Return the [x, y] coordinate for the center point of the cell that contains the specified text.  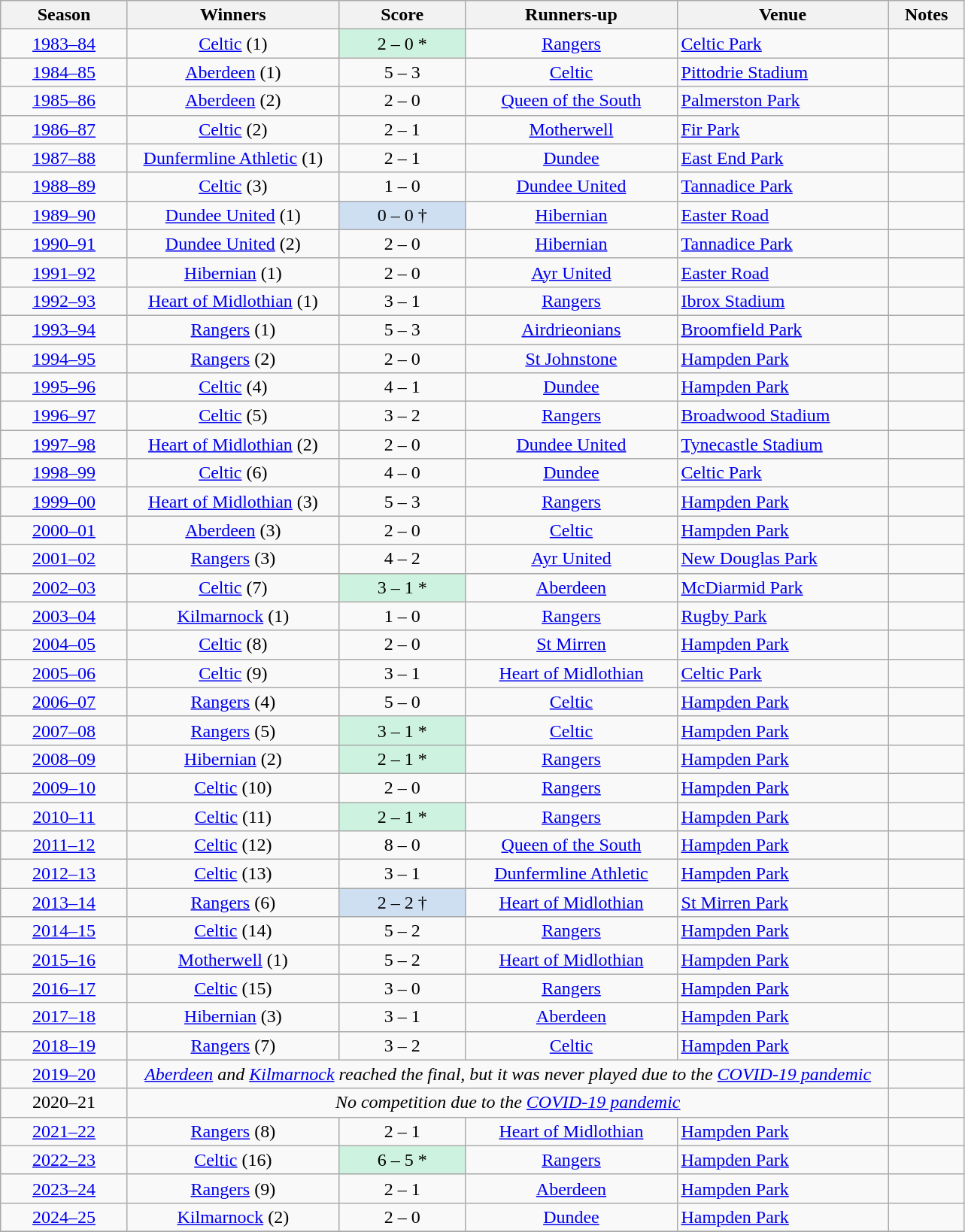
2003–04 [65, 616]
Hibernian (2) [233, 759]
2017–18 [65, 1017]
Heart of Midlothian (1) [233, 301]
2007–08 [65, 730]
2016–17 [65, 988]
Motherwell (1) [233, 960]
2014–15 [65, 931]
2009–10 [65, 787]
2 – 0 * [402, 44]
Motherwell [572, 129]
2018–19 [65, 1045]
1997–98 [65, 445]
Score [402, 15]
Broomfield Park [782, 329]
Celtic (2) [233, 129]
Celtic (16) [233, 1160]
Rangers (8) [233, 1131]
Rangers (1) [233, 329]
2005–06 [65, 673]
1984–85 [65, 72]
Celtic (8) [233, 645]
Celtic (3) [233, 187]
Celtic (11) [233, 816]
Celtic (9) [233, 673]
Rangers (9) [233, 1188]
Kilmarnock (1) [233, 616]
Kilmarnock (2) [233, 1217]
Aberdeen (2) [233, 101]
Celtic (14) [233, 931]
St Mirren Park [782, 903]
Palmerston Park [782, 101]
4 – 1 [402, 387]
Broadwood Stadium [782, 416]
2001–02 [65, 559]
St Mirren [572, 645]
Celtic (15) [233, 988]
2013–14 [65, 903]
Hibernian (1) [233, 272]
Tynecastle Stadium [782, 445]
Rangers (3) [233, 559]
2000–01 [65, 530]
Celtic (5) [233, 416]
Celtic (10) [233, 787]
1996–97 [65, 416]
Hibernian (3) [233, 1017]
1985–86 [65, 101]
1987–88 [65, 158]
East End Park [782, 158]
Dundee United (2) [233, 244]
New Douglas Park [782, 559]
1990–91 [65, 244]
1994–95 [65, 359]
Celtic (13) [233, 874]
Ibrox Stadium [782, 301]
Rangers (6) [233, 903]
2022–23 [65, 1160]
Celtic (6) [233, 473]
4 – 0 [402, 473]
Winners [233, 15]
2020–21 [65, 1103]
0 – 0 † [402, 215]
Rangers (4) [233, 702]
2002–03 [65, 587]
Dundee United (1) [233, 215]
2012–13 [65, 874]
Venue [782, 15]
2024–25 [65, 1217]
2010–11 [65, 816]
1999–00 [65, 502]
Aberdeen (1) [233, 72]
2 – 2 † [402, 903]
Celtic (12) [233, 845]
Notes [927, 15]
6 – 5 * [402, 1160]
Fir Park [782, 129]
1986–87 [65, 129]
2011–12 [65, 845]
8 – 0 [402, 845]
4 – 2 [402, 559]
Celtic (7) [233, 587]
Heart of Midlothian (3) [233, 502]
Rangers (5) [233, 730]
Aberdeen and Kilmarnock reached the final, but it was never played due to the COVID-19 pandemic [508, 1074]
1983–84 [65, 44]
Celtic (4) [233, 387]
1988–89 [65, 187]
Heart of Midlothian (2) [233, 445]
1991–92 [65, 272]
5 – 0 [402, 702]
Dunfermline Athletic [572, 874]
2019–20 [65, 1074]
2021–22 [65, 1131]
Pittodrie Stadium [782, 72]
Rangers (2) [233, 359]
Rangers (7) [233, 1045]
1995–96 [65, 387]
1993–94 [65, 329]
McDiarmid Park [782, 587]
1998–99 [65, 473]
2004–05 [65, 645]
2015–16 [65, 960]
Rugby Park [782, 616]
No competition due to the COVID-19 pandemic [508, 1103]
Aberdeen (3) [233, 530]
2008–09 [65, 759]
Season [65, 15]
2023–24 [65, 1188]
Runners-up [572, 15]
St Johnstone [572, 359]
Dunfermline Athletic (1) [233, 158]
1989–90 [65, 215]
3 – 0 [402, 988]
2006–07 [65, 702]
Celtic (1) [233, 44]
1992–93 [65, 301]
Airdrieonians [572, 329]
